From the cell containing the given text, extract its center point as [x, y] coordinate. 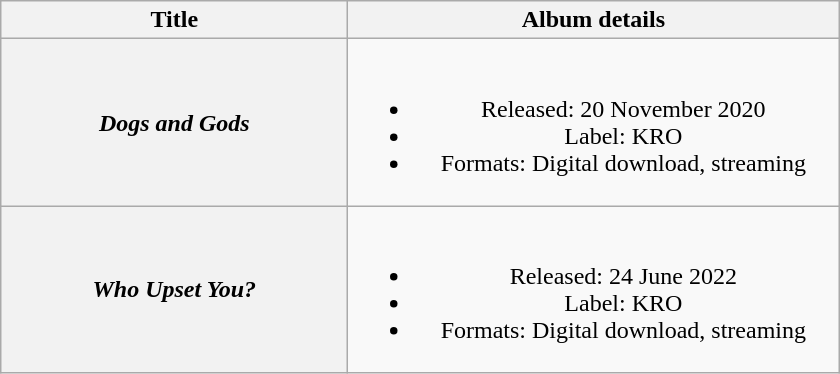
Title [174, 20]
Released: 20 November 2020Label: KROFormats: Digital download, streaming [594, 122]
Dogs and Gods [174, 122]
Released: 24 June 2022Label: KROFormats: Digital download, streaming [594, 290]
Who Upset You? [174, 290]
Album details [594, 20]
